Provide the [x, y] coordinate of the cell's center where the given text is located.  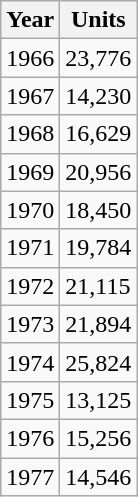
1973 [30, 324]
1966 [30, 58]
14,230 [98, 96]
Year [30, 20]
16,629 [98, 134]
18,450 [98, 210]
1975 [30, 400]
25,824 [98, 362]
21,894 [98, 324]
19,784 [98, 248]
15,256 [98, 438]
Units [98, 20]
1967 [30, 96]
1969 [30, 172]
14,546 [98, 477]
1970 [30, 210]
1972 [30, 286]
1968 [30, 134]
1971 [30, 248]
1976 [30, 438]
1974 [30, 362]
1977 [30, 477]
23,776 [98, 58]
20,956 [98, 172]
21,115 [98, 286]
13,125 [98, 400]
